Find where the given text appears and provide that cell's center as (x, y) coordinate. 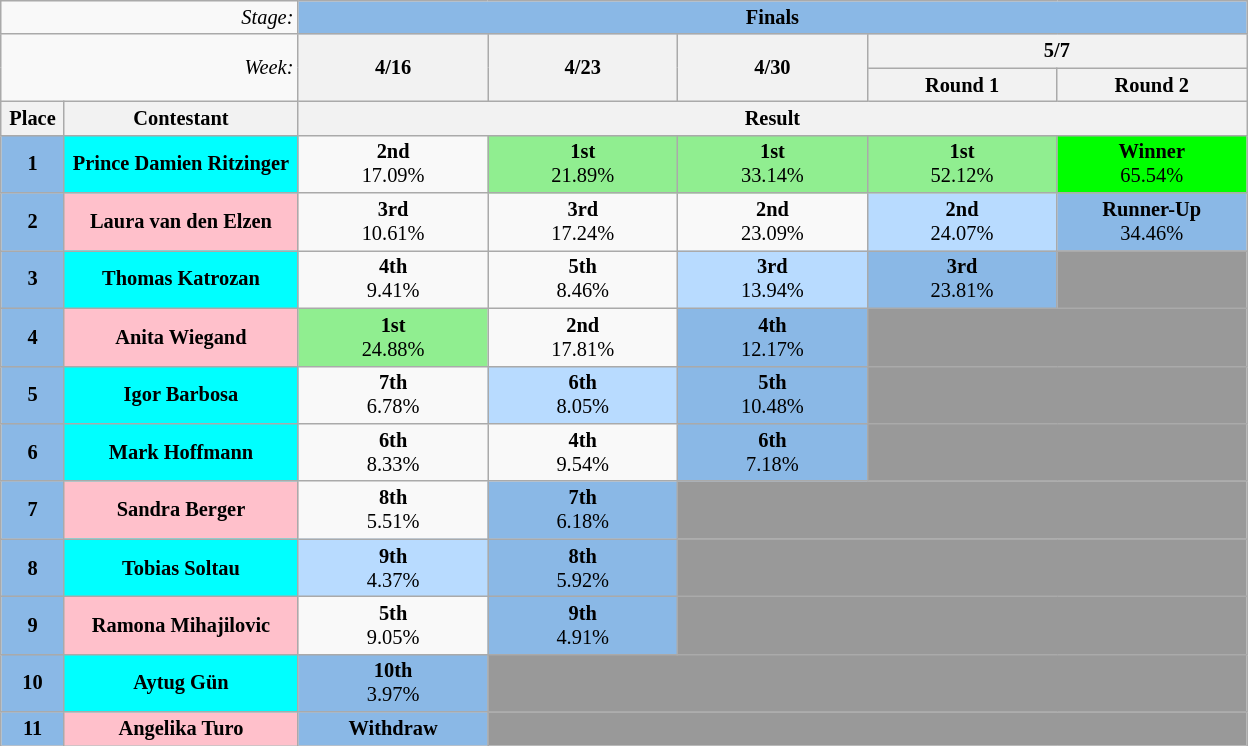
4th9.54% (583, 452)
2nd24.07% (962, 222)
7 (32, 510)
Ramona Mihajilovic (182, 625)
1st52.12% (962, 164)
Contestant (182, 118)
1 (32, 164)
Mark Hoffmann (182, 452)
Laura van den Elzen (182, 222)
Tobias Soltau (182, 568)
3rd23.81% (962, 279)
7th6.78% (393, 395)
Week: (150, 68)
Round 1 (962, 85)
3rd17.24% (583, 222)
Aytug Gün (182, 683)
5th10.48% (773, 395)
Anita Wiegand (182, 337)
9th4.37% (393, 568)
1st21.89% (583, 164)
5th8.46% (583, 279)
Withdraw (393, 729)
11 (32, 729)
Result (772, 118)
Angelika Turo (182, 729)
Runner-Up34.46% (1152, 222)
3 (32, 279)
6th8.33% (393, 452)
10 (32, 683)
4/16 (393, 68)
5 (32, 395)
3rd10.61% (393, 222)
Prince Damien Ritzinger (182, 164)
5/7 (1056, 51)
4/30 (773, 68)
1st24.88% (393, 337)
6th7.18% (773, 452)
Round 2 (1152, 85)
9th4.91% (583, 625)
Igor Barbosa (182, 395)
8 (32, 568)
8th5.92% (583, 568)
Finals (772, 17)
1st33.14% (773, 164)
2nd23.09% (773, 222)
3rd13.94% (773, 279)
4/23 (583, 68)
7th6.18% (583, 510)
5th9.05% (393, 625)
Sandra Berger (182, 510)
2nd17.09% (393, 164)
6 (32, 452)
4 (32, 337)
8th5.51% (393, 510)
Winner65.54% (1152, 164)
10th3.97% (393, 683)
2 (32, 222)
9 (32, 625)
4th9.41% (393, 279)
Thomas Katrozan (182, 279)
Place (32, 118)
6th8.05% (583, 395)
2nd17.81% (583, 337)
Stage: (150, 17)
4th12.17% (773, 337)
